Pinpoint the cell where the given text exists, returning its (X, Y) midpoint coordinate. 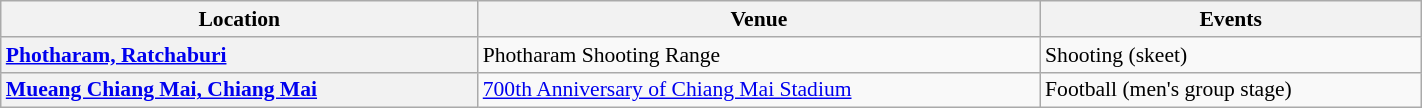
Venue (759, 19)
Photharam, Ratchaburi (240, 55)
Football (men's group stage) (1230, 90)
Events (1230, 19)
Mueang Chiang Mai, Chiang Mai (240, 90)
Shooting (skeet) (1230, 55)
Location (240, 19)
700th Anniversary of Chiang Mai Stadium (759, 90)
Photharam Shooting Range (759, 55)
